Output the (x, y) coordinate of the center of the cell containing the given text.  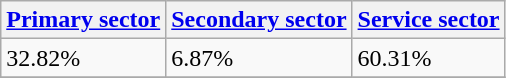
6.87% (259, 58)
Primary sector (84, 20)
32.82% (84, 58)
Secondary sector (259, 20)
60.31% (428, 58)
Service sector (428, 20)
